Return [x, y] of the center of cell containing provided text 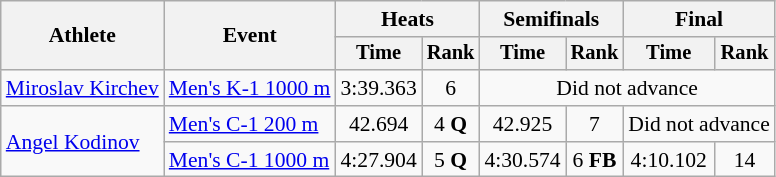
Athlete [82, 36]
7 [595, 124]
3:39.363 [378, 88]
Heats [407, 19]
Semifinals [551, 19]
6 [451, 88]
4 Q [451, 124]
42.694 [378, 124]
Event [250, 36]
Men's K-1 1000 m [250, 88]
Miroslav Kirchev [82, 88]
Angel Kodinov [82, 142]
42.925 [522, 124]
Men's C-1 200 m [250, 124]
Final [699, 19]
